Find where the given text appears and provide that cell's center as (x, y) coordinate. 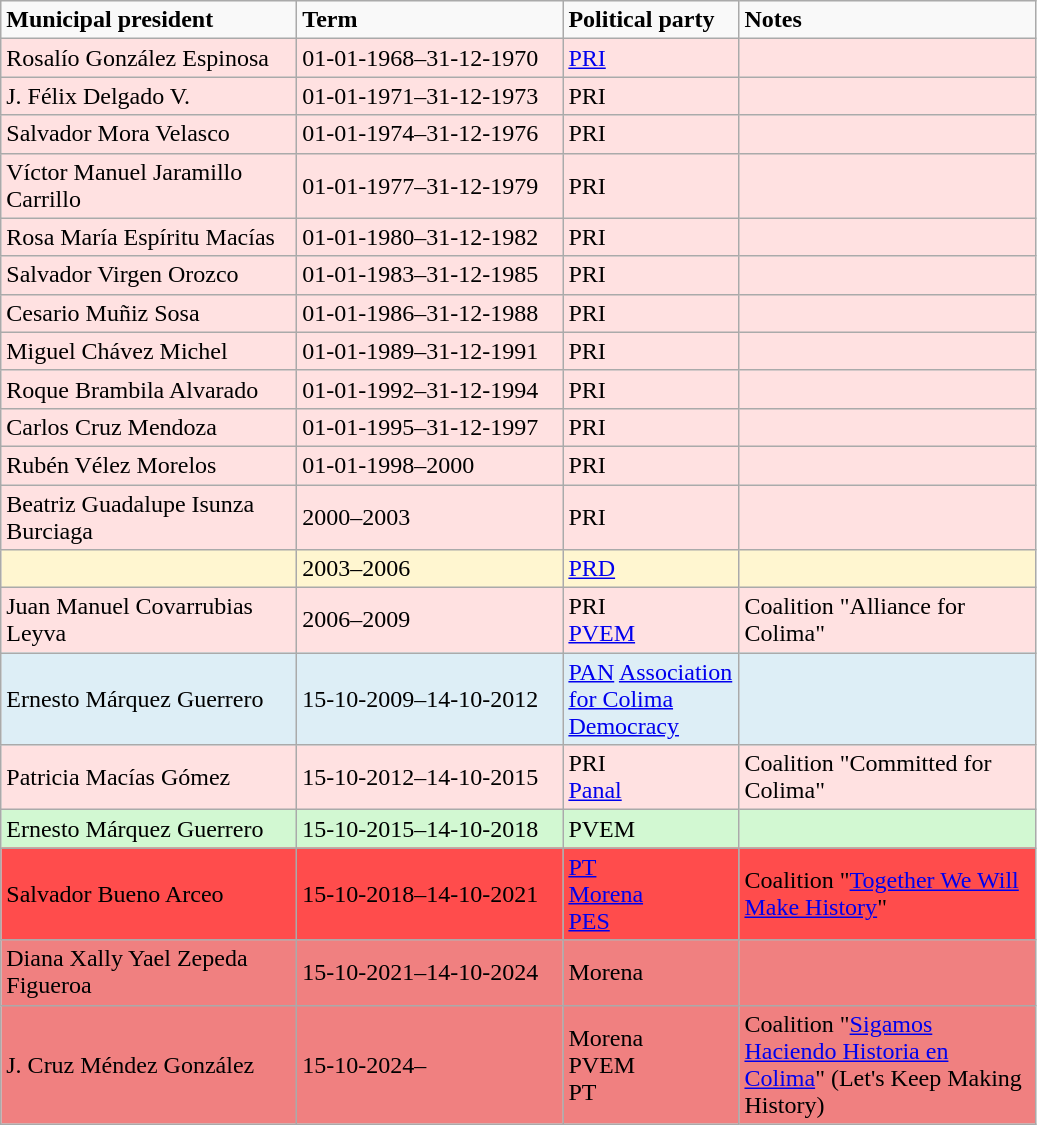
Salvador Mora Velasco (149, 134)
Morena (651, 972)
01-01-1986–31-12-1988 (430, 313)
15-10-2015–14-10-2018 (430, 829)
Term (430, 20)
15-10-2018–14-10-2021 (430, 894)
01-01-1998–2000 (430, 465)
Rubén Vélez Morelos (149, 465)
Diana Xally Yael Zepeda Figueroa (149, 972)
Rosa María Espíritu Macías (149, 237)
01-01-1983–31-12-1985 (430, 275)
Notes (887, 20)
01-01-1989–31-12-1991 (430, 351)
J. Cruz Méndez González (149, 1064)
Juan Manuel Covarrubias Leyva (149, 620)
01-01-1968–31-12-1970 (430, 58)
Miguel Chávez Michel (149, 351)
Coalition "Alliance for Colima" (887, 620)
Morena PVEM PT (651, 1064)
Salvador Bueno Arceo (149, 894)
01-01-1995–31-12-1997 (430, 427)
PT Morena PES (651, 894)
01-01-1992–31-12-1994 (430, 389)
Víctor Manuel Jaramillo Carrillo (149, 186)
Salvador Virgen Orozco (149, 275)
01-01-1974–31-12-1976 (430, 134)
Cesario Muñiz Sosa (149, 313)
Municipal president (149, 20)
Coalition "Sigamos Haciendo Historia en Colima" (Let's Keep Making History) (887, 1064)
Patricia Macías Gómez (149, 778)
Roque Brambila Alvarado (149, 389)
15-10-2021–14-10-2024 (430, 972)
15-10-2012–14-10-2015 (430, 778)
PRI PVEM (651, 620)
PAN Association for Colima Democracy (651, 699)
15-10-2024– (430, 1064)
PVEM (651, 829)
J. Félix Delgado V. (149, 96)
2006–2009 (430, 620)
Carlos Cruz Mendoza (149, 427)
Coalition "Together We Will Make History" (887, 894)
Coalition "Committed for Colima" (887, 778)
15-10-2009–14-10-2012 (430, 699)
PRD (651, 569)
Beatriz Guadalupe Isunza Burciaga (149, 516)
01-01-1971–31-12-1973 (430, 96)
01-01-1980–31-12-1982 (430, 237)
PRI Panal (651, 778)
Political party (651, 20)
Rosalío González Espinosa (149, 58)
2000–2003 (430, 516)
2003–2006 (430, 569)
01-01-1977–31-12-1979 (430, 186)
